Return (x, y) of the center of cell containing provided text 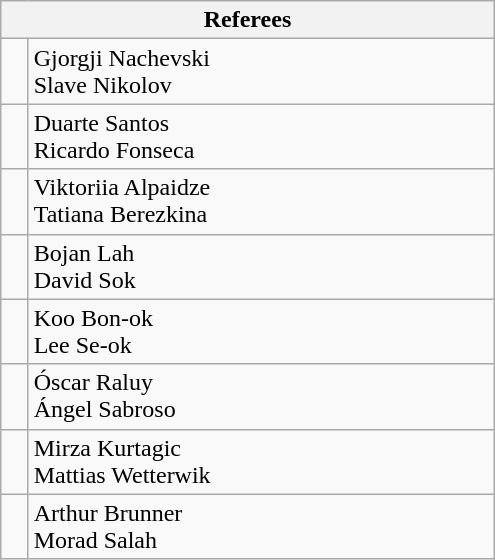
Arthur BrunnerMorad Salah (261, 526)
Duarte SantosRicardo Fonseca (261, 136)
Bojan LahDavid Sok (261, 266)
Óscar RaluyÁngel Sabroso (261, 396)
Viktoriia AlpaidzeTatiana Berezkina (261, 202)
Mirza KurtagicMattias Wetterwik (261, 462)
Referees (248, 20)
Gjorgji NachevskiSlave Nikolov (261, 72)
Koo Bon-okLee Se-ok (261, 332)
